Scan for the cell matching the given text and deliver its (x, y) coordinate at center. 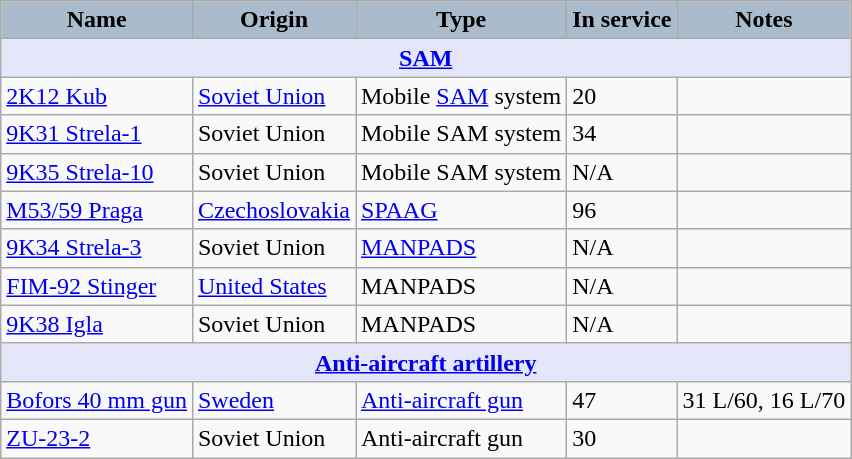
ZU-23-2 (97, 438)
9K35 Strela-10 (97, 172)
SPAAG (462, 210)
Czechoslovakia (274, 210)
47 (622, 400)
20 (622, 96)
9K34 Strela-3 (97, 248)
Bofors 40 mm gun (97, 400)
96 (622, 210)
FIM-92 Stinger (97, 286)
Sweden (274, 400)
In service (622, 20)
Name (97, 20)
Notes (764, 20)
Origin (274, 20)
Type (462, 20)
34 (622, 134)
Anti-aircraft artillery (426, 362)
9K38 Igla (97, 324)
SAM (426, 58)
M53/59 Praga (97, 210)
2K12 Kub (97, 96)
United States (274, 286)
31 L/60, 16 L/70 (764, 400)
9K31 Strela-1 (97, 134)
30 (622, 438)
